Provide the (x, y) coordinate of the cell's center where the given text is located.  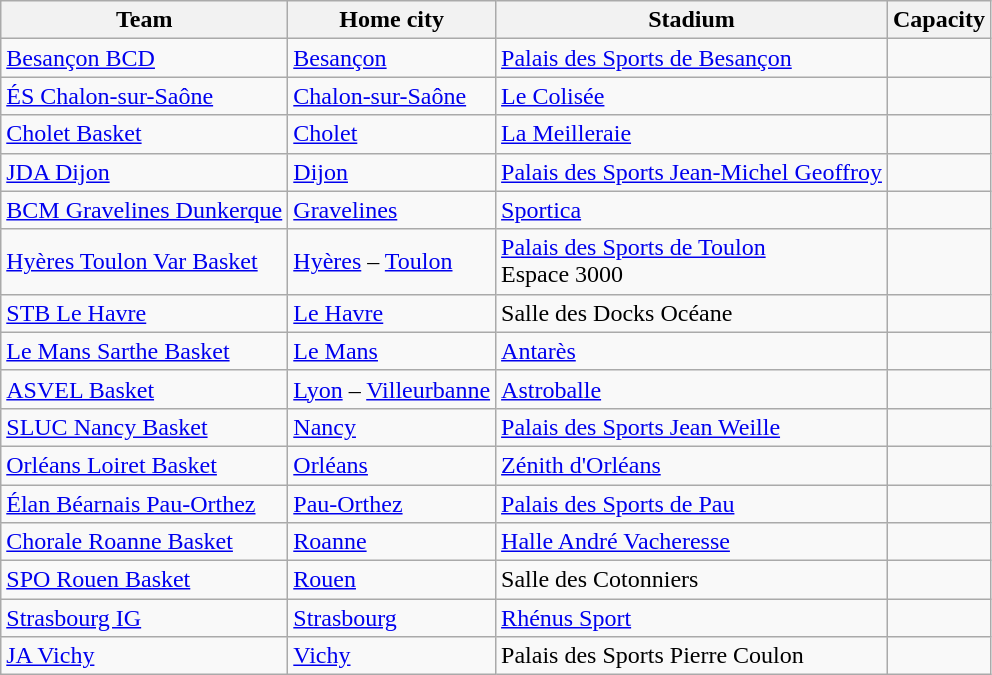
Le Mans (392, 351)
ASVEL Basket (144, 389)
Vichy (392, 656)
STB Le Havre (144, 313)
Besançon BCD (144, 58)
Astroballe (692, 389)
Salle des Docks Océane (692, 313)
Chorale Roanne Basket (144, 542)
Zénith d'Orléans (692, 465)
Orléans Loiret Basket (144, 465)
Dijon (392, 172)
Nancy (392, 427)
La Meilleraie (692, 134)
Le Mans Sarthe Basket (144, 351)
Palais des Sports de Toulon Espace 3000 (692, 262)
Cholet (392, 134)
SPO Rouen Basket (144, 580)
Roanne (392, 542)
Palais des Sports Pierre Coulon (692, 656)
Rhénus Sport (692, 618)
Rouen (392, 580)
Le Colisée (692, 96)
Palais des Sports Jean Weille (692, 427)
JDA Dijon (144, 172)
BCM Gravelines Dunkerque (144, 210)
Palais des Sports de Besançon (692, 58)
SLUC Nancy Basket (144, 427)
Cholet Basket (144, 134)
Palais des Sports de Pau (692, 503)
Antarès (692, 351)
Strasbourg IG (144, 618)
Orléans (392, 465)
Gravelines (392, 210)
Halle André Vacheresse (692, 542)
ÉS Chalon-sur-Saône (144, 96)
Chalon-sur-Saône (392, 96)
Élan Béarnais Pau-Orthez (144, 503)
Hyères – Toulon (392, 262)
Capacity (938, 20)
Salle des Cotonniers (692, 580)
Lyon – Villeurbanne (392, 389)
Strasbourg (392, 618)
Stadium (692, 20)
Palais des Sports Jean-Michel Geoffroy (692, 172)
Hyères Toulon Var Basket (144, 262)
Le Havre (392, 313)
Besançon (392, 58)
Sportica (692, 210)
Team (144, 20)
Home city (392, 20)
JA Vichy (144, 656)
Pau-Orthez (392, 503)
